Search for the cell housing the specified text and yield its [X, Y] center coordinate. 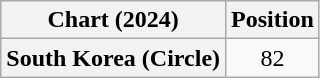
Chart (2024) [114, 20]
Position [273, 20]
82 [273, 58]
South Korea (Circle) [114, 58]
